For the text-containing cell, return its midpoint in (x, y) coordinate format. 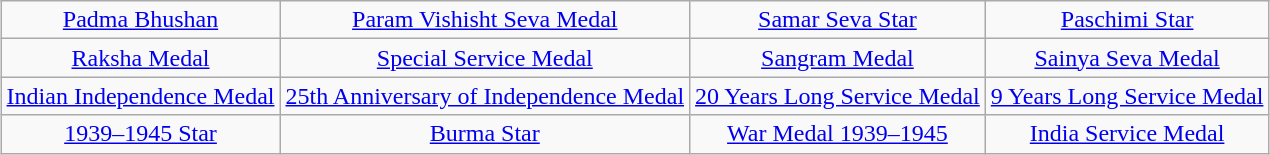
War Medal 1939–1945 (838, 134)
Indian Independence Medal (140, 96)
9 Years Long Service Medal (1127, 96)
Sainya Seva Medal (1127, 58)
20 Years Long Service Medal (838, 96)
Special Service Medal (485, 58)
Paschimi Star (1127, 20)
Sangram Medal (838, 58)
Padma Bhushan (140, 20)
Burma Star (485, 134)
Samar Seva Star (838, 20)
India Service Medal (1127, 134)
Param Vishisht Seva Medal (485, 20)
1939–1945 Star (140, 134)
Raksha Medal (140, 58)
25th Anniversary of Independence Medal (485, 96)
